Capture the cell that displays the provided text and extract its (x, y) central coordinate. 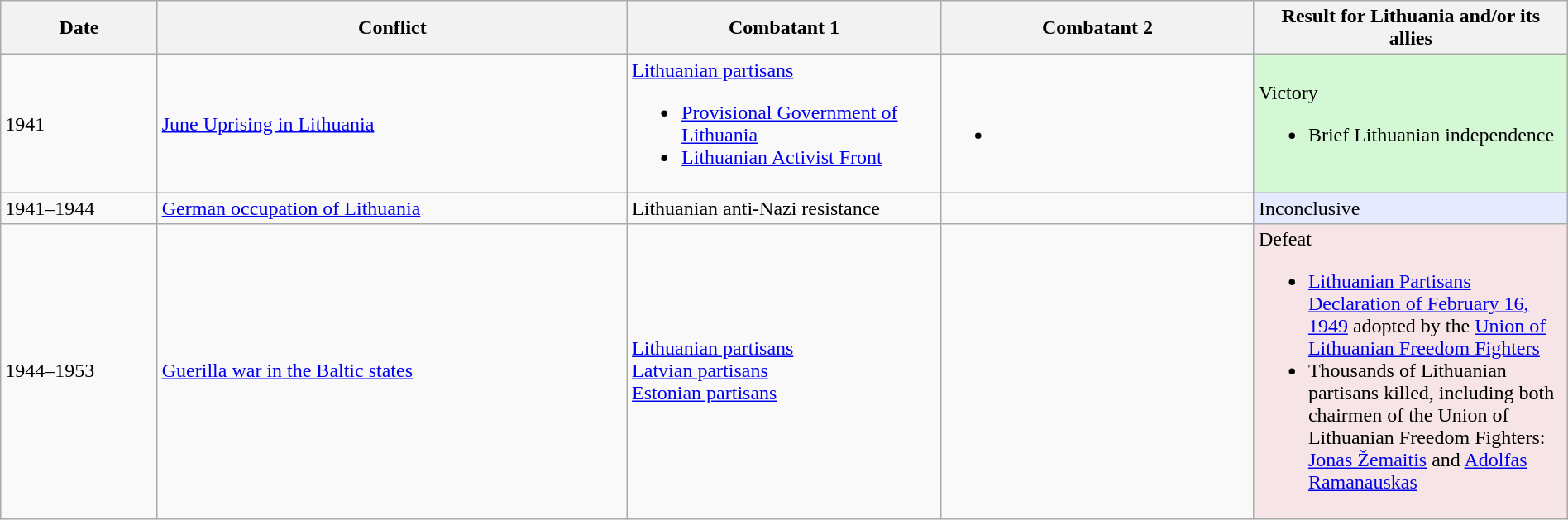
Lithuanian anti-Nazi resistance (784, 208)
1944–1953 (79, 371)
1941 (79, 124)
Lithuanian partisans Latvian partisans Estonian partisans (784, 371)
Lithuanian partisansProvisional Government of LithuaniaLithuanian Activist Front (784, 124)
German occupation of Lithuania (392, 208)
VictoryBrief Lithuanian independence (1411, 124)
Guerilla war in the Baltic states (392, 371)
Date (79, 28)
Combatant 2 (1097, 28)
Result for Lithuania and/or its allies (1411, 28)
June Uprising in Lithuania (392, 124)
Conflict (392, 28)
1941–1944 (79, 208)
Inconclusive (1411, 208)
Combatant 1 (784, 28)
